Capture the cell that displays the provided text and extract its (x, y) central coordinate. 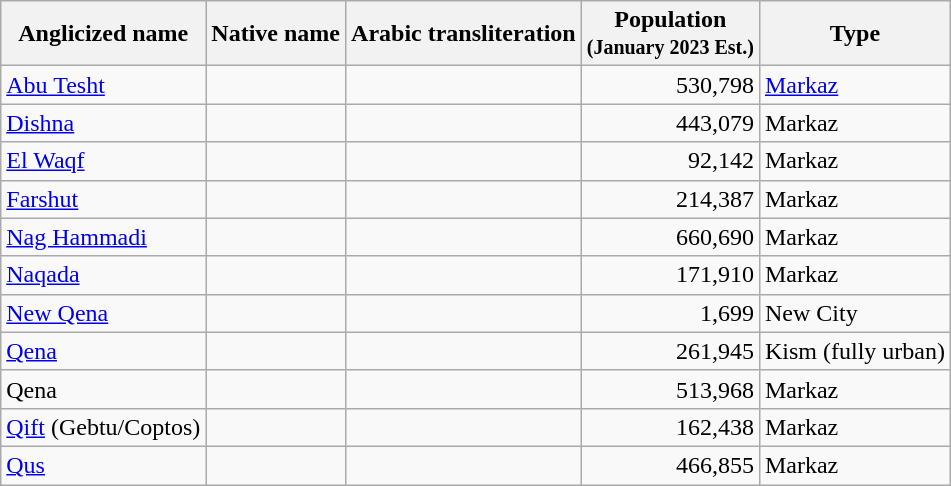
El Waqf (104, 161)
513,968 (670, 389)
660,690 (670, 237)
New Qena (104, 313)
Native name (276, 34)
New City (854, 313)
214,387 (670, 199)
466,855 (670, 465)
Qift (Gebtu/Coptos) (104, 427)
Farshut (104, 199)
Naqada (104, 275)
Population(January 2023 Est.) (670, 34)
171,910 (670, 275)
Anglicized name (104, 34)
443,079 (670, 123)
Kism (fully urban) (854, 351)
Nag Hammadi (104, 237)
261,945 (670, 351)
Dishna (104, 123)
Arabic transliteration (464, 34)
162,438 (670, 427)
92,142 (670, 161)
530,798 (670, 85)
Qus (104, 465)
Abu Tesht (104, 85)
1,699 (670, 313)
Type (854, 34)
